Search for the cell housing the specified text and yield its (x, y) center coordinate. 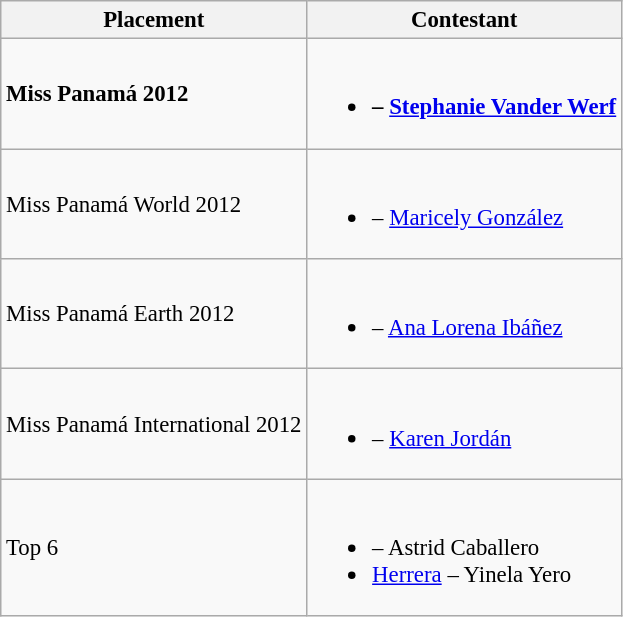
Top 6 (154, 548)
– Maricely González (464, 204)
Miss Panamá World 2012 (154, 204)
Miss Panamá International 2012 (154, 424)
Miss Panamá Earth 2012 (154, 314)
– Ana Lorena Ibáñez (464, 314)
– Astrid Caballero Herrera – Yinela Yero (464, 548)
Placement (154, 20)
– Karen Jordán (464, 424)
– Stephanie Vander Werf (464, 94)
Contestant (464, 20)
Miss Panamá 2012 (154, 94)
